Output the [x, y] coordinate of the center of the cell containing the given text.  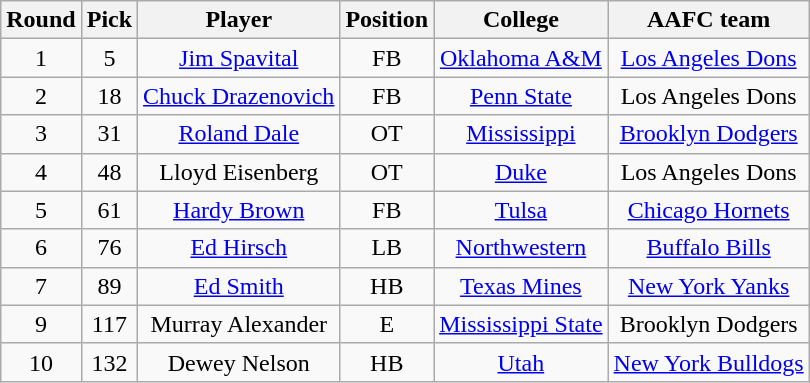
Player [239, 20]
Chuck Drazenovich [239, 96]
61 [109, 210]
6 [41, 248]
Penn State [521, 96]
9 [41, 324]
4 [41, 172]
New York Yanks [708, 286]
18 [109, 96]
Oklahoma A&M [521, 58]
132 [109, 362]
10 [41, 362]
117 [109, 324]
7 [41, 286]
AAFC team [708, 20]
Murray Alexander [239, 324]
3 [41, 134]
Mississippi [521, 134]
Northwestern [521, 248]
Buffalo Bills [708, 248]
Hardy Brown [239, 210]
Utah [521, 362]
Tulsa [521, 210]
31 [109, 134]
LB [387, 248]
Texas Mines [521, 286]
E [387, 324]
Ed Hirsch [239, 248]
New York Bulldogs [708, 362]
Position [387, 20]
Ed Smith [239, 286]
Mississippi State [521, 324]
1 [41, 58]
Lloyd Eisenberg [239, 172]
College [521, 20]
48 [109, 172]
Dewey Nelson [239, 362]
2 [41, 96]
Round [41, 20]
76 [109, 248]
Chicago Hornets [708, 210]
Roland Dale [239, 134]
89 [109, 286]
Pick [109, 20]
Duke [521, 172]
Jim Spavital [239, 58]
